Output the (x, y) coordinate of the center of the cell containing the given text.  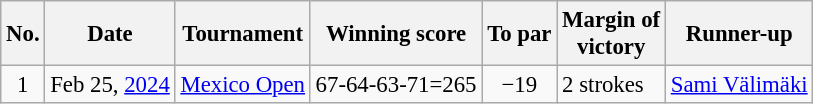
Mexico Open (242, 85)
Date (110, 34)
67-64-63-71=265 (396, 85)
No. (23, 34)
To par (520, 34)
Tournament (242, 34)
Winning score (396, 34)
Runner-up (738, 34)
Sami Välimäki (738, 85)
Feb 25, 2024 (110, 85)
Margin ofvictory (612, 34)
1 (23, 85)
−19 (520, 85)
2 strokes (612, 85)
